Output the (X, Y) coordinate of the center of the cell containing the given text.  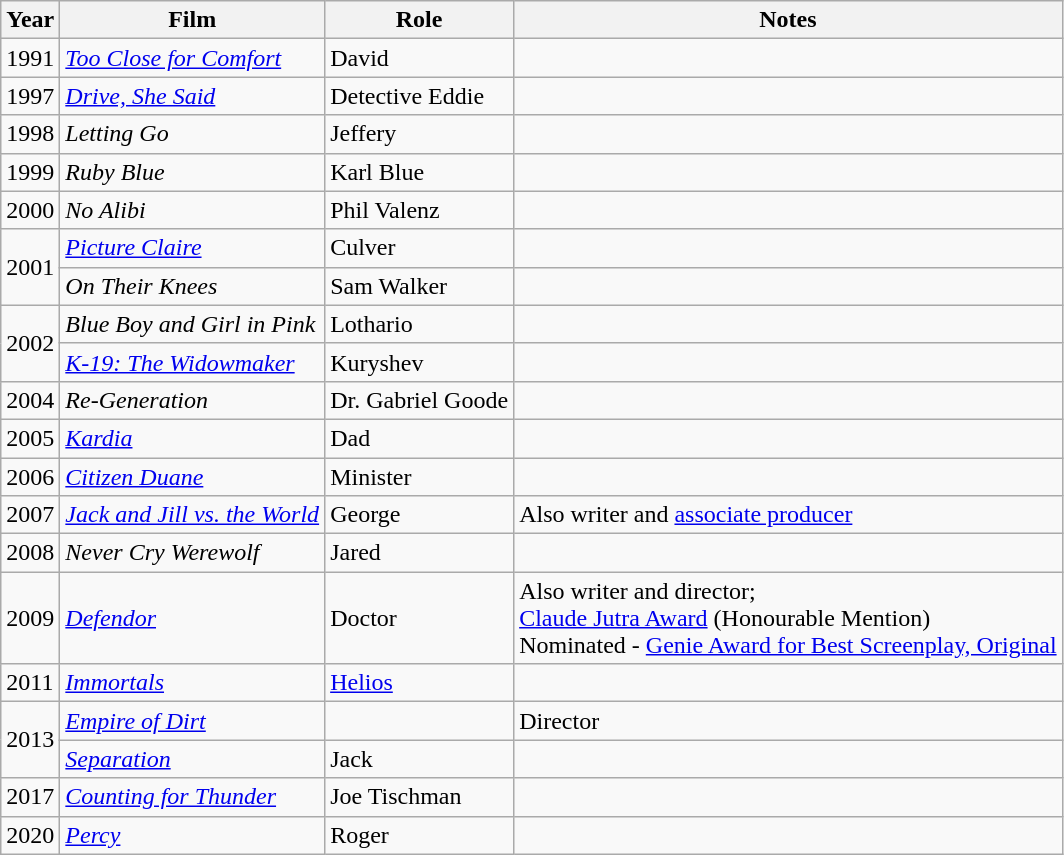
David (420, 58)
Dr. Gabriel Goode (420, 400)
Director (788, 721)
Roger (420, 835)
Separation (192, 759)
1997 (30, 96)
2008 (30, 553)
Film (192, 20)
Defendor (192, 618)
Dad (420, 438)
Role (420, 20)
Citizen Duane (192, 477)
2017 (30, 797)
Drive, She Said (192, 96)
Jack (420, 759)
Phil Valenz (420, 210)
Notes (788, 20)
2002 (30, 343)
Also writer and associate producer (788, 515)
Never Cry Werewolf (192, 553)
Ruby Blue (192, 172)
1998 (30, 134)
K-19: The Widowmaker (192, 362)
2009 (30, 618)
1991 (30, 58)
Re-Generation (192, 400)
2004 (30, 400)
1999 (30, 172)
Lothario (420, 324)
George (420, 515)
2007 (30, 515)
Jeffery (420, 134)
Letting Go (192, 134)
Jared (420, 553)
No Alibi (192, 210)
Karl Blue (420, 172)
Percy (192, 835)
Kuryshev (420, 362)
2011 (30, 683)
Also writer and director; Claude Jutra Award (Honourable Mention) Nominated - Genie Award for Best Screenplay, Original (788, 618)
Empire of Dirt (192, 721)
Minister (420, 477)
Counting for Thunder (192, 797)
Immortals (192, 683)
2001 (30, 267)
Joe Tischman (420, 797)
2006 (30, 477)
Kardia (192, 438)
Culver (420, 248)
Year (30, 20)
Picture Claire (192, 248)
Too Close for Comfort (192, 58)
2000 (30, 210)
2020 (30, 835)
2013 (30, 740)
Detective Eddie (420, 96)
Helios (420, 683)
2005 (30, 438)
Sam Walker (420, 286)
Blue Boy and Girl in Pink (192, 324)
Doctor (420, 618)
On Their Knees (192, 286)
Jack and Jill vs. the World (192, 515)
